Pinpoint the cell where the given text exists, returning its [X, Y] midpoint coordinate. 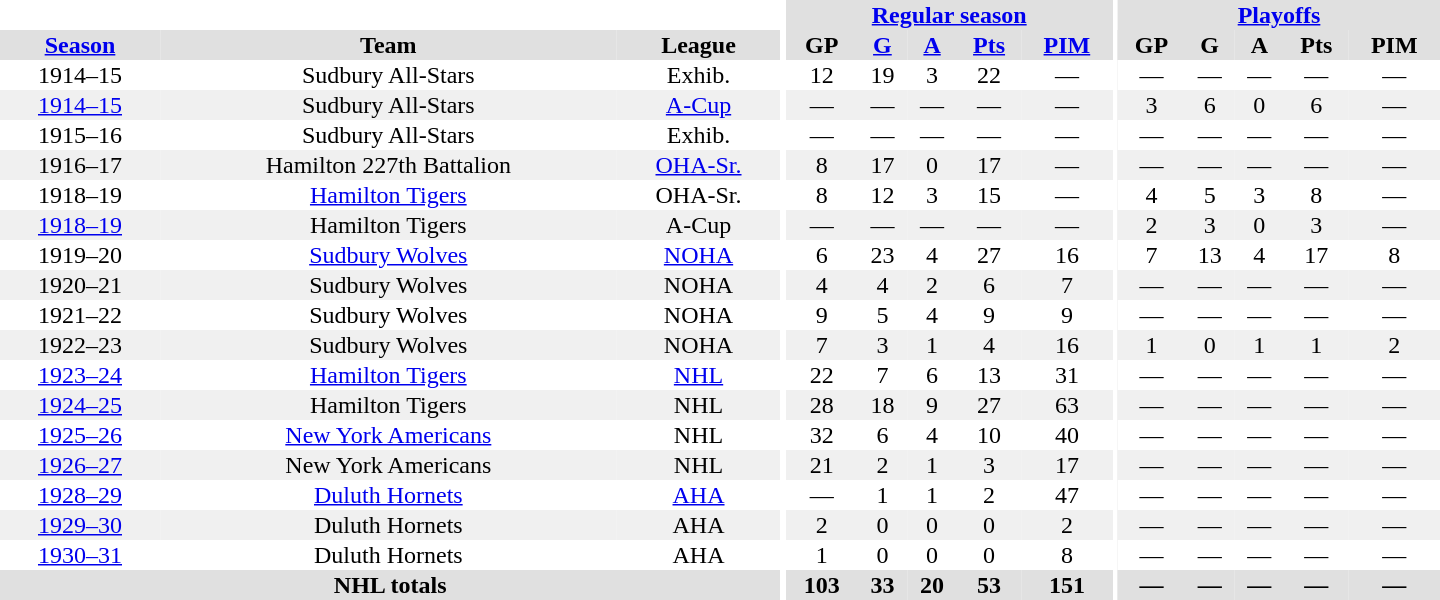
53 [989, 585]
19 [883, 75]
1921–22 [80, 315]
23 [883, 255]
1922–23 [80, 345]
1919–20 [80, 255]
15 [989, 195]
1928–29 [80, 495]
47 [1066, 495]
10 [989, 435]
1916–17 [80, 165]
63 [1066, 405]
Playoffs [1279, 15]
31 [1066, 375]
League [699, 45]
32 [822, 435]
1915–16 [80, 135]
NHL totals [390, 585]
28 [822, 405]
1924–25 [80, 405]
151 [1066, 585]
1926–27 [80, 465]
Season [80, 45]
1929–30 [80, 525]
Hamilton 227th Battalion [388, 165]
1925–26 [80, 435]
Regular season [950, 15]
33 [883, 585]
40 [1066, 435]
20 [932, 585]
18 [883, 405]
Team [388, 45]
1930–31 [80, 555]
103 [822, 585]
1920–21 [80, 285]
21 [822, 465]
1923–24 [80, 375]
